Extract the (x, y) coordinate from the center of the cell holding the provided text.  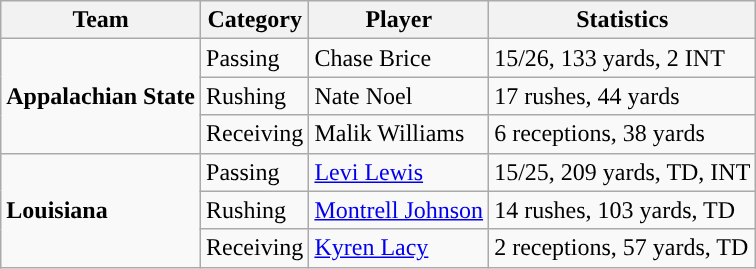
Levi Lewis (399, 172)
17 rushes, 44 yards (622, 96)
15/26, 133 yards, 2 INT (622, 58)
14 rushes, 103 yards, TD (622, 210)
Category (255, 20)
Kyren Lacy (399, 248)
Nate Noel (399, 96)
15/25, 209 yards, TD, INT (622, 172)
Louisiana (101, 210)
Chase Brice (399, 58)
Appalachian State (101, 96)
Montrell Johnson (399, 210)
2 receptions, 57 yards, TD (622, 248)
Player (399, 20)
Team (101, 20)
Malik Williams (399, 134)
Statistics (622, 20)
6 receptions, 38 yards (622, 134)
